Pinpoint the cell where the given text exists, returning its [X, Y] midpoint coordinate. 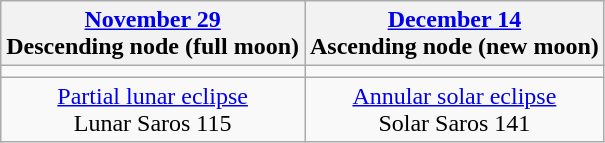
November 29Descending node (full moon) [153, 34]
December 14Ascending node (new moon) [454, 34]
Annular solar eclipseSolar Saros 141 [454, 110]
Partial lunar eclipseLunar Saros 115 [153, 110]
